Determine the (X, Y) coordinate at the center of the cell enclosing the given text.  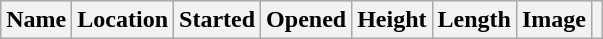
Height (392, 20)
Location (123, 20)
Image (554, 20)
Started (218, 20)
Opened (306, 20)
Name (36, 20)
Length (474, 20)
